Determine the (X, Y) coordinate at the center of the cell enclosing the given text.  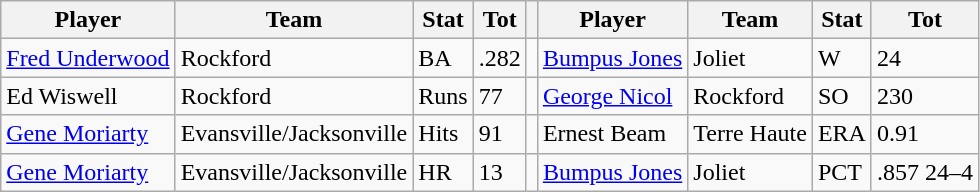
24 (924, 58)
Runs (443, 96)
77 (500, 96)
.282 (500, 58)
SO (842, 96)
BA (443, 58)
ERA (842, 134)
230 (924, 96)
Terre Haute (750, 134)
W (842, 58)
Fred Underwood (88, 58)
13 (500, 172)
PCT (842, 172)
91 (500, 134)
Hits (443, 134)
.857 24–4 (924, 172)
Ed Wiswell (88, 96)
Ernest Beam (612, 134)
George Nicol (612, 96)
0.91 (924, 134)
HR (443, 172)
